Provide the (x, y) coordinate of the cell's center where the given text is located.  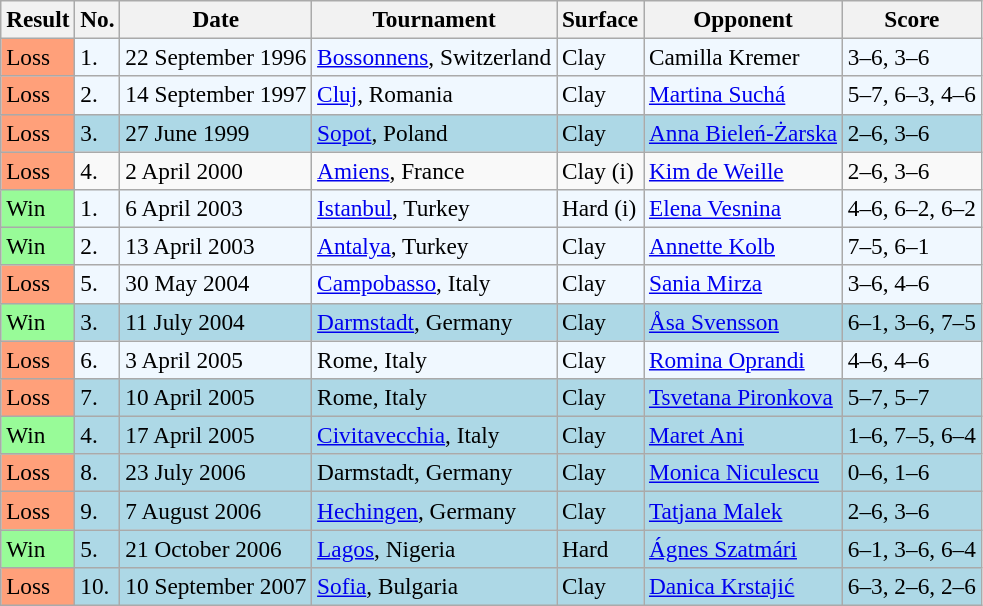
Annette Kolb (744, 246)
Date (216, 19)
Sania Mirza (744, 284)
3 April 2005 (216, 359)
27 June 1999 (216, 133)
Romina Oprandi (744, 359)
23 July 2006 (216, 473)
Sofia, Bulgaria (434, 586)
Camilla Kremer (744, 57)
3–6, 3–6 (912, 57)
Hechingen, Germany (434, 510)
Sopot, Poland (434, 133)
6–1, 3–6, 6–4 (912, 548)
Civitavecchia, Italy (434, 435)
Anna Bieleń-Żarska (744, 133)
Ágnes Szatmári (744, 548)
Clay (i) (600, 170)
Kim de Weille (744, 170)
Antalya, Turkey (434, 246)
21 October 2006 (216, 548)
Elena Vesnina (744, 208)
Monica Niculescu (744, 473)
Campobasso, Italy (434, 284)
10. (98, 586)
13 April 2003 (216, 246)
17 April 2005 (216, 435)
Bossonnens, Switzerland (434, 57)
10 April 2005 (216, 397)
6–3, 2–6, 2–6 (912, 586)
Cluj, Romania (434, 95)
5–7, 5–7 (912, 397)
7. (98, 397)
10 September 2007 (216, 586)
6 April 2003 (216, 208)
No. (98, 19)
Score (912, 19)
Martina Suchá (744, 95)
Hard (i) (600, 208)
6. (98, 359)
Result (38, 19)
7–5, 6–1 (912, 246)
9. (98, 510)
Amiens, France (434, 170)
4–6, 6–2, 6–2 (912, 208)
8. (98, 473)
Tsvetana Pironkova (744, 397)
Opponent (744, 19)
6–1, 3–6, 7–5 (912, 322)
7 August 2006 (216, 510)
5–7, 6–3, 4–6 (912, 95)
Danica Krstajić (744, 586)
0–6, 1–6 (912, 473)
Maret Ani (744, 435)
Istanbul, Turkey (434, 208)
22 September 1996 (216, 57)
4–6, 4–6 (912, 359)
Lagos, Nigeria (434, 548)
11 July 2004 (216, 322)
Tatjana Malek (744, 510)
Surface (600, 19)
Åsa Svensson (744, 322)
2 April 2000 (216, 170)
3–6, 4–6 (912, 284)
Tournament (434, 19)
30 May 2004 (216, 284)
1–6, 7–5, 6–4 (912, 435)
Hard (600, 548)
14 September 1997 (216, 95)
